Determine the (x, y) coordinate at the center of the cell enclosing the given text.  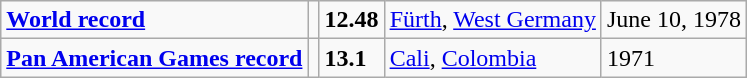
June 10, 1978 (674, 20)
1971 (674, 58)
Fürth, West Germany (492, 20)
12.48 (352, 20)
Pan American Games record (154, 58)
13.1 (352, 58)
World record (154, 20)
Cali, Colombia (492, 58)
